Pinpoint the cell where the given text exists, returning its (x, y) midpoint coordinate. 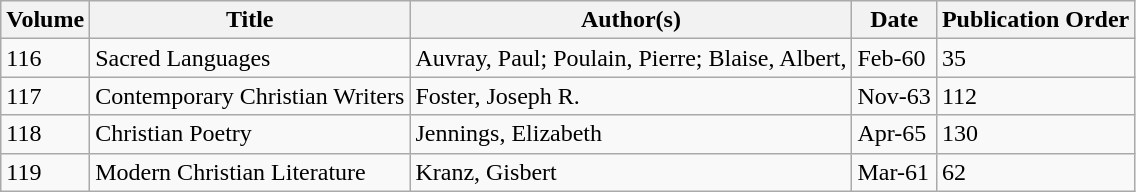
Auvray, Paul; Poulain, Pierre; Blaise, Albert, (631, 58)
119 (46, 172)
Publication Order (1035, 20)
Contemporary Christian Writers (250, 96)
Mar-61 (894, 172)
Christian Poetry (250, 134)
116 (46, 58)
Kranz, Gisbert (631, 172)
62 (1035, 172)
Title (250, 20)
Foster, Joseph R. (631, 96)
118 (46, 134)
Volume (46, 20)
Author(s) (631, 20)
Jennings, Elizabeth (631, 134)
Date (894, 20)
35 (1035, 58)
Feb-60 (894, 58)
Apr-65 (894, 134)
117 (46, 96)
Modern Christian Literature (250, 172)
130 (1035, 134)
Sacred Languages (250, 58)
112 (1035, 96)
Nov-63 (894, 96)
